From the cell containing the given text, extract its center point as [x, y] coordinate. 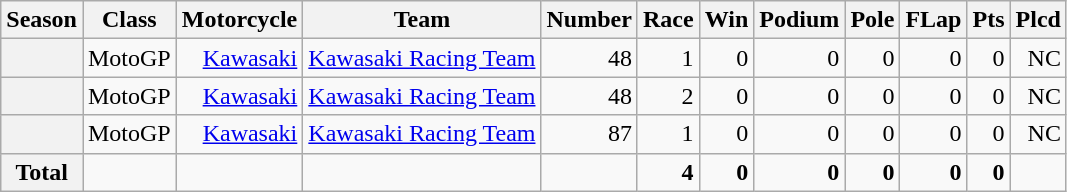
2 [668, 96]
Motorcycle [240, 20]
Pole [872, 20]
Plcd [1038, 20]
FLap [934, 20]
Pts [988, 20]
Number [589, 20]
Podium [800, 20]
Class [129, 20]
4 [668, 172]
Win [726, 20]
Team [422, 20]
Race [668, 20]
Total [42, 172]
87 [589, 134]
Season [42, 20]
